Identify which cell holds the provided text, then report its (x, y) central coordinate. 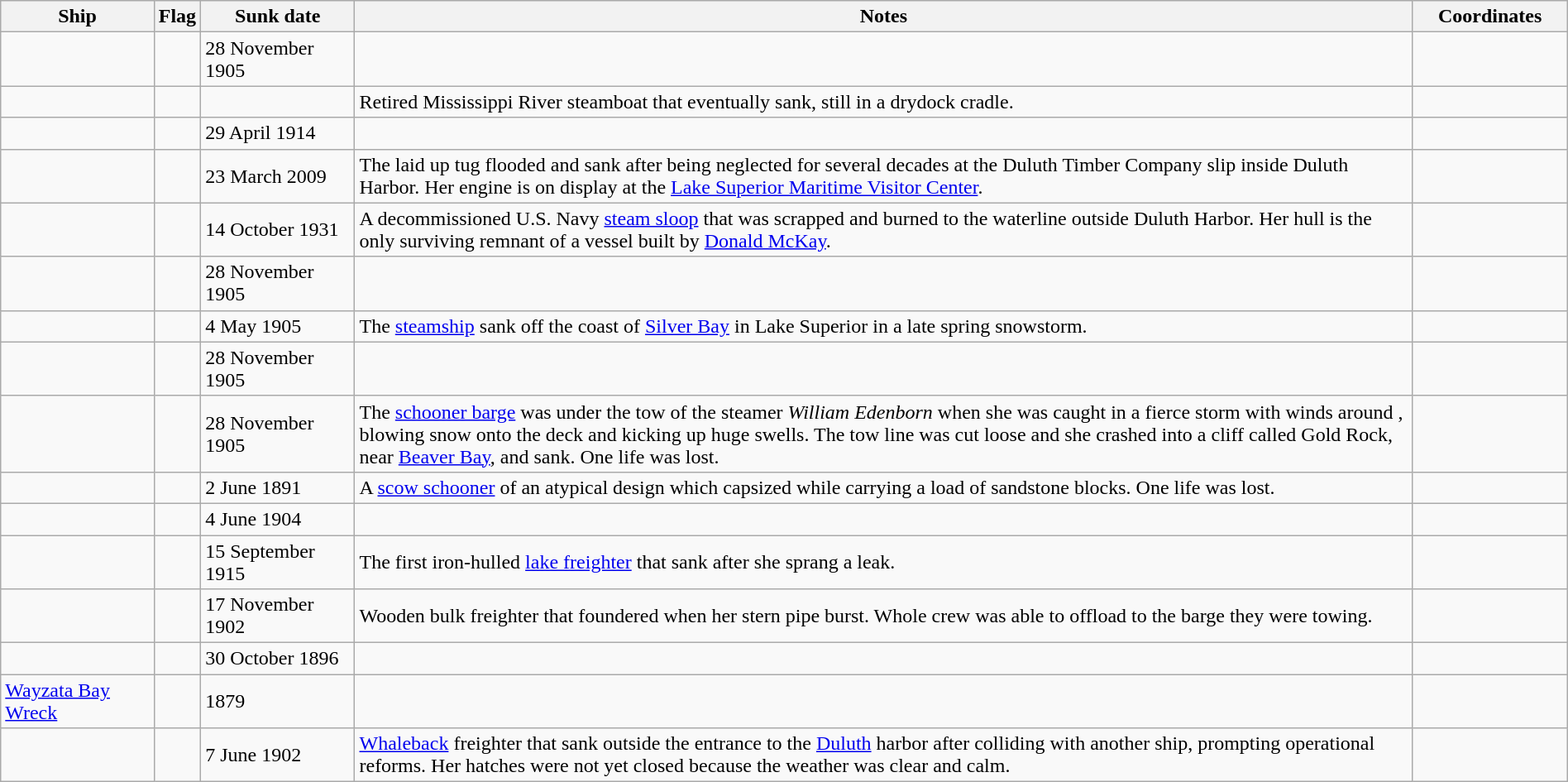
7 June 1902 (278, 755)
17 November 1902 (278, 616)
Wooden bulk freighter that foundered when her stern pipe burst. Whole crew was able to offload to the barge they were towing. (883, 616)
23 March 2009 (278, 175)
The steamship sank off the coast of Silver Bay in Lake Superior in a late spring snowstorm. (883, 326)
Sunk date (278, 17)
Retired Mississippi River steamboat that eventually sank, still in a drydock cradle. (883, 102)
Wayzata Bay Wreck (78, 702)
Coordinates (1490, 17)
Flag (177, 17)
14 October 1931 (278, 230)
4 May 1905 (278, 326)
1879 (278, 702)
Notes (883, 17)
2 June 1891 (278, 487)
4 June 1904 (278, 519)
30 October 1896 (278, 659)
29 April 1914 (278, 133)
The first iron-hulled lake freighter that sank after she sprang a leak. (883, 561)
Ship (78, 17)
15 September 1915 (278, 561)
A scow schooner of an atypical design which capsized while carrying a load of sandstone blocks. One life was lost. (883, 487)
